From the cell containing the given text, extract its center point as (X, Y) coordinate. 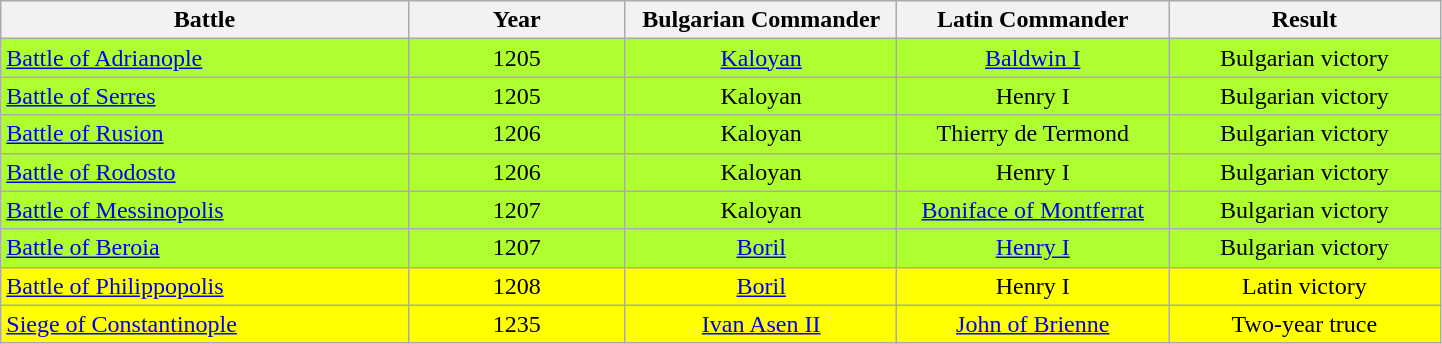
Battle of Adrianople (204, 58)
1235 (516, 324)
1208 (516, 286)
Bulgarian Commander (761, 20)
Battle of Rodosto (204, 172)
Boniface of Montferrat (1033, 210)
Siege of Constantinople (204, 324)
John of Brienne (1033, 324)
Latin Commander (1033, 20)
Two-year truce (1305, 324)
Battle of Beroia (204, 248)
Battle of Rusion (204, 134)
Baldwin I (1033, 58)
Battle of Philippopolis (204, 286)
Year (516, 20)
Battle of Messinopolis (204, 210)
Latin victory (1305, 286)
Thierry de Termond (1033, 134)
Battle of Serres (204, 96)
Result (1305, 20)
Battle (204, 20)
Ivan Asen II (761, 324)
